Identify which cell holds the provided text, then report its [x, y] central coordinate. 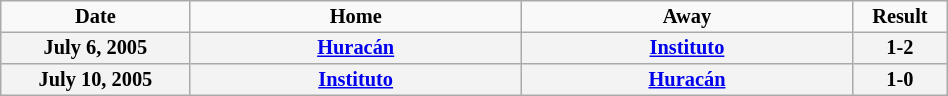
Date [96, 17]
July 6, 2005 [96, 48]
Home [356, 17]
Away [686, 17]
1-0 [900, 80]
1-2 [900, 48]
July 10, 2005 [96, 80]
Result [900, 17]
